Return (X, Y) of the center of cell containing provided text 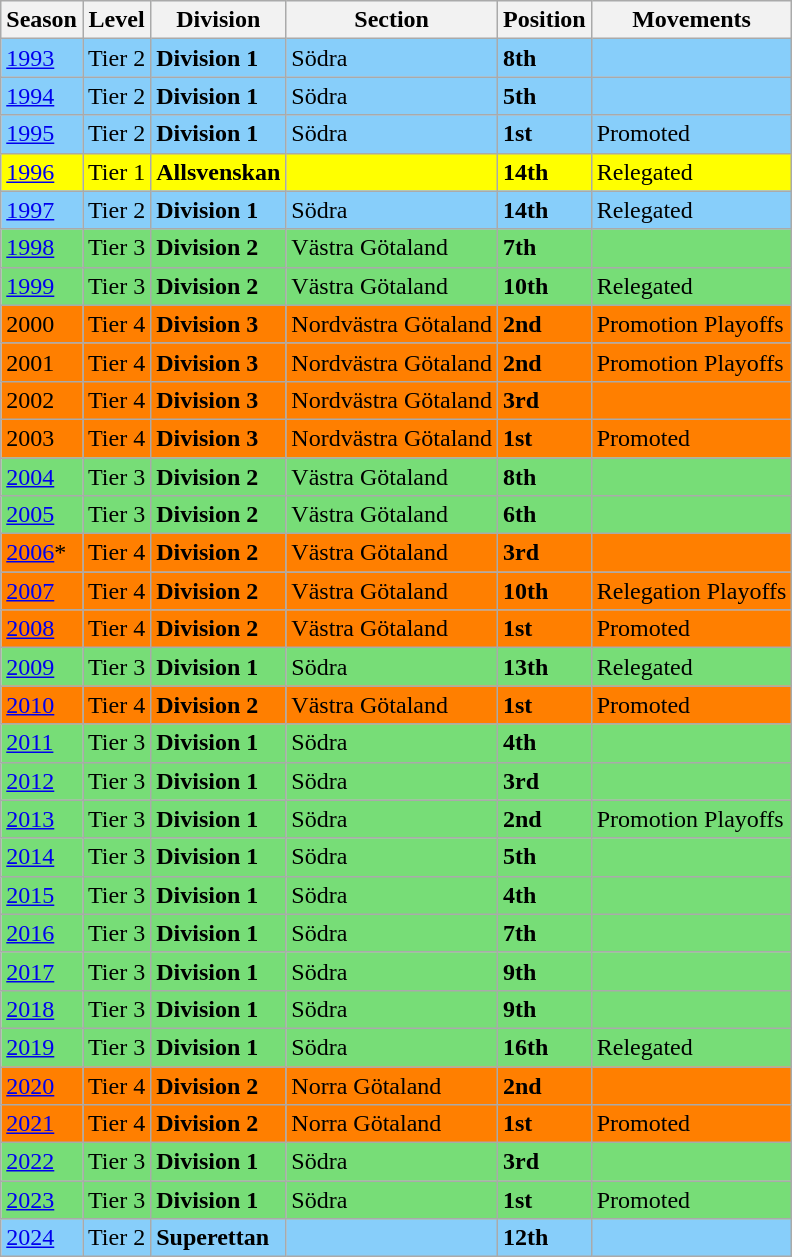
2020 (42, 1085)
2015 (42, 895)
2005 (42, 515)
1993 (42, 58)
Superettan (218, 1238)
2006* (42, 553)
1995 (42, 134)
Level (116, 20)
2022 (42, 1162)
Season (42, 20)
2023 (42, 1200)
Allsvenskan (218, 172)
2013 (42, 819)
1994 (42, 96)
2001 (42, 362)
2019 (42, 1047)
Tier 1 (116, 172)
2003 (42, 438)
Division (218, 20)
2021 (42, 1124)
2014 (42, 857)
16th (544, 1047)
1997 (42, 210)
2010 (42, 705)
2004 (42, 477)
2000 (42, 324)
2002 (42, 400)
13th (544, 667)
2018 (42, 1009)
Movements (692, 20)
2012 (42, 781)
2008 (42, 629)
12th (544, 1238)
2024 (42, 1238)
Section (392, 20)
Position (544, 20)
2016 (42, 933)
1999 (42, 286)
2009 (42, 667)
2011 (42, 743)
1996 (42, 172)
6th (544, 515)
2007 (42, 591)
2017 (42, 971)
1998 (42, 248)
Relegation Playoffs (692, 591)
